Capture the cell that displays the provided text and extract its (x, y) central coordinate. 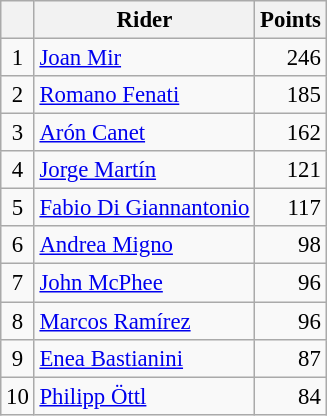
Jorge Martín (144, 170)
Marcos Ramírez (144, 321)
246 (290, 58)
8 (18, 321)
John McPhee (144, 283)
5 (18, 208)
2 (18, 95)
Romano Fenati (144, 95)
117 (290, 208)
Joan Mir (144, 58)
Fabio Di Giannantonio (144, 208)
Rider (144, 20)
185 (290, 95)
10 (18, 396)
87 (290, 358)
9 (18, 358)
84 (290, 396)
Philipp Öttl (144, 396)
Arón Canet (144, 133)
Points (290, 20)
Enea Bastianini (144, 358)
162 (290, 133)
121 (290, 170)
Andrea Migno (144, 245)
98 (290, 245)
7 (18, 283)
3 (18, 133)
6 (18, 245)
1 (18, 58)
4 (18, 170)
